Provide the (X, Y) coordinate of the cell's center where the given text is located.  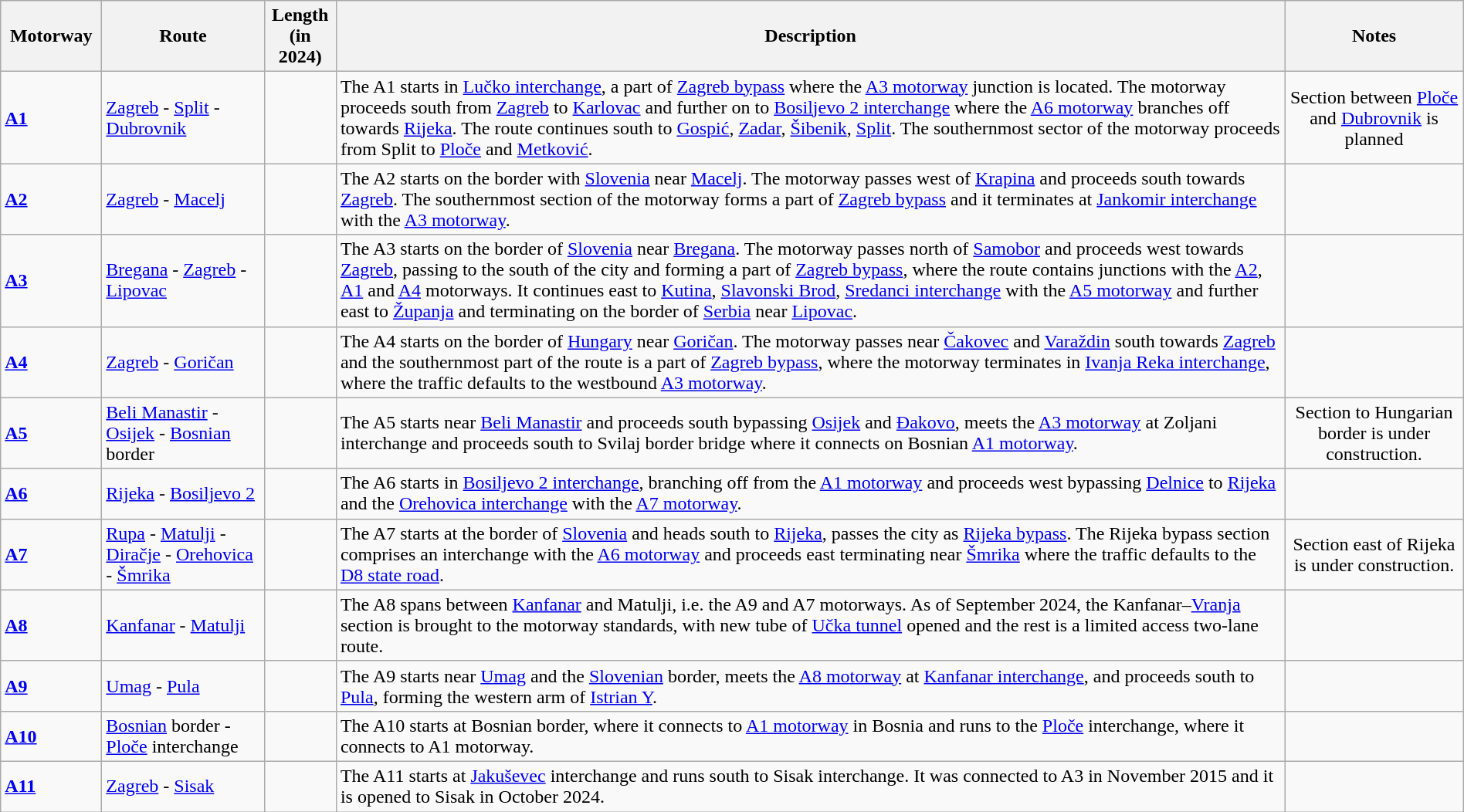
A7 (51, 554)
Zagreb - Goričan (183, 362)
A3 (51, 281)
Umag - Pula (183, 685)
A4 (51, 362)
A11 (51, 786)
A6 (51, 494)
Motorway (51, 36)
Rijeka - Bosiljevo 2 (183, 494)
Zagreb - Macelj (183, 199)
Section to Hungarian border is under construction. (1374, 433)
Section between Ploče and Dubrovnik is planned (1374, 117)
A8 (51, 625)
Section east of Rijeka is under construction. (1374, 554)
Bregana - Zagreb - Lipovac (183, 281)
A5 (51, 433)
Bosnian border - Ploče interchange (183, 736)
Description (810, 36)
A2 (51, 199)
Kanfanar - Matulji (183, 625)
Rupa - Matulji - Diračje - Orehovica - Šmrika (183, 554)
A10 (51, 736)
Zagreb - Split - Dubrovnik (183, 117)
A9 (51, 685)
The A10 starts at Bosnian border, where it connects to A1 motorway in Bosnia and runs to the Ploče interchange, where it connects to A1 motorway. (810, 736)
Zagreb - Sisak (183, 786)
A1 (51, 117)
Beli Manastir - Osijek - Bosnian border (183, 433)
Length (in 2024) (300, 36)
Route (183, 36)
Notes (1374, 36)
